Detect which cell encompasses the target text, then output its (x, y) center coordinate. 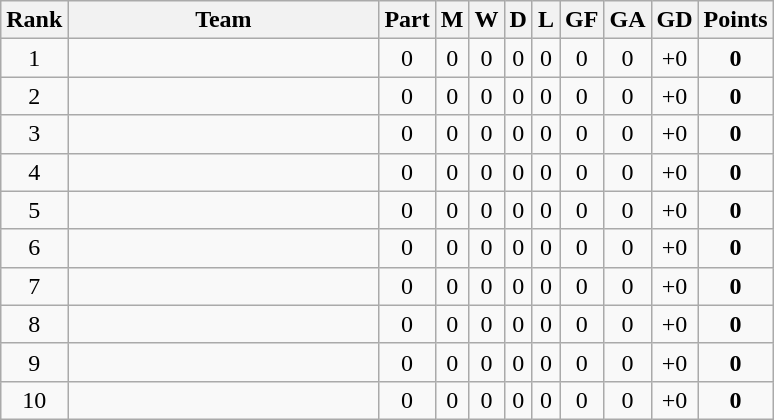
D (518, 20)
6 (34, 248)
GF (582, 20)
7 (34, 286)
Rank (34, 20)
9 (34, 362)
W (486, 20)
Points (736, 20)
5 (34, 210)
10 (34, 400)
GA (628, 20)
2 (34, 96)
GD (674, 20)
L (546, 20)
4 (34, 172)
M (452, 20)
8 (34, 324)
3 (34, 134)
Part (407, 20)
1 (34, 58)
Team (224, 20)
